Determine the [X, Y] coordinate at the center of the cell enclosing the given text.  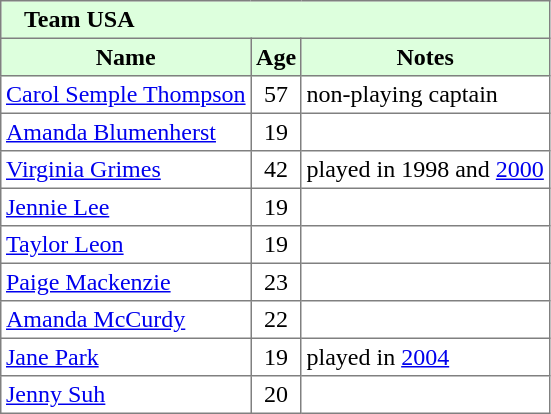
Virginia Grimes [126, 170]
Team USA [275, 20]
Jenny Suh [126, 395]
non-playing captain [425, 95]
42 [276, 170]
played in 1998 and 2000 [425, 170]
Taylor Leon [126, 245]
22 [276, 320]
Jennie Lee [126, 207]
Age [276, 57]
Amanda McCurdy [126, 320]
Name [126, 57]
played in 2004 [425, 357]
Amanda Blumenherst [126, 132]
Notes [425, 57]
57 [276, 95]
Paige Mackenzie [126, 282]
23 [276, 282]
Carol Semple Thompson [126, 95]
Jane Park [126, 357]
20 [276, 395]
